Scan for the cell matching the given text and deliver its [x, y] coordinate at center. 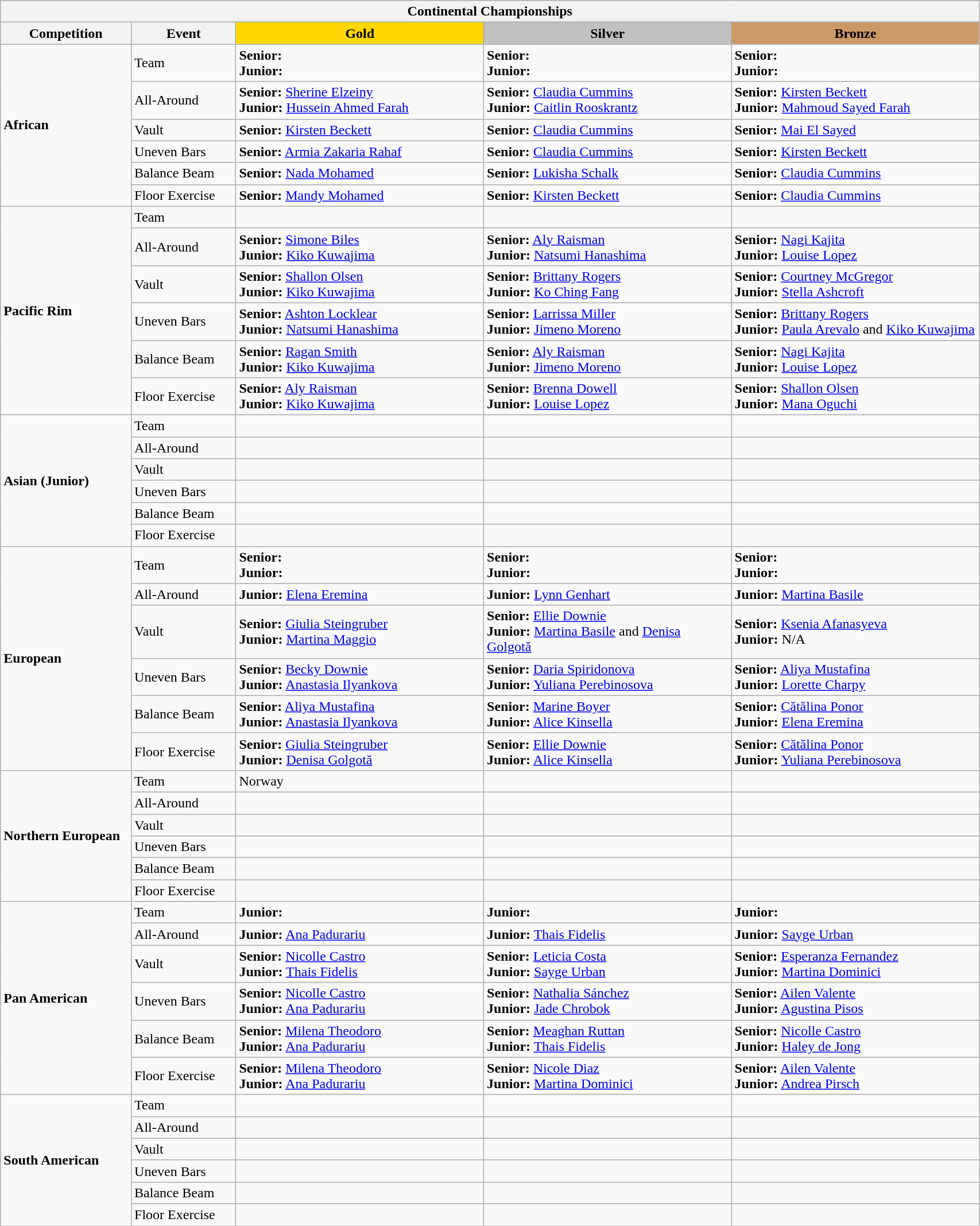
Senior: Ellie Downie Junior: Alice Kinsella [608, 751]
European [66, 658]
African [66, 125]
Event [184, 33]
Senior: Becky Downie Junior: Anastasia Ilyankova [360, 676]
Senior: Nathalia Sánchez Junior: Jade Chrobok [608, 1001]
Bronze [855, 33]
Northern European [66, 836]
Senior: Cătălina Ponor Junior: Elena Eremina [855, 714]
Norway [360, 781]
Junior: Martina Basile [855, 594]
Gold [360, 33]
Senior: Ashton Locklear Junior: Natsumi Hanashima [360, 322]
Senior: Ellie Downie Junior: Martina Basile and Denisa Golgotă [608, 632]
Senior: Claudia Cummins Junior: Caitlin Rooskrantz [608, 100]
Senior: Brittany Rogers Junior: Paula Arevalo and Kiko Kuwajima [855, 322]
Continental Championships [490, 11]
Senior: Shallon Olsen Junior: Kiko Kuwajima [360, 284]
Senior: Aliya Mustafina Junior: Lorette Charpy [855, 676]
Senior: Giulia Steingruber Junior: Martina Maggio [360, 632]
Senior: Marine Boyer Junior: Alice Kinsella [608, 714]
Pan American [66, 998]
Junior: Lynn Genhart [608, 594]
Senior: Giulia Steingruber Junior: Denisa Golgotă [360, 751]
Junior: Sayge Urban [855, 934]
Senior: Cătălina Ponor Junior: Yuliana Perebinosova [855, 751]
Senior: Brittany Rogers Junior: Ko Ching Fang [608, 284]
Senior: Aly Raisman Junior: Kiko Kuwajima [360, 396]
Senior: Mandy Mohamed [360, 195]
Senior: Shallon Olsen Junior: Mana Oguchi [855, 396]
Senior: Courtney McGregor Junior: Stella Ashcroft [855, 284]
Senior: Meaghan Ruttan Junior: Thais Fidelis [608, 1038]
Senior: Armia Zakaria Rahaf [360, 152]
Junior: Ana Padurariu [360, 934]
Senior: Daria Spiridonova Junior: Yuliana Perebinosova [608, 676]
Senior: Ailen Valente Junior: Agustina Pisos [855, 1001]
Senior: Nicolle Castro Junior: Haley de Jong [855, 1038]
Senior: Sherine Elzeiny Junior: Hussein Ahmed Farah [360, 100]
Senior: Lukisha Schalk [608, 173]
Senior: Brenna Dowell Junior: Louise Lopez [608, 396]
Senior: Nada Mohamed [360, 173]
Senior: Mai El Sayed [855, 130]
Junior: Thais Fidelis [608, 934]
Senior: Aly Raisman Junior: Natsumi Hanashima [608, 247]
South American [66, 1160]
Senior: Ailen Valente Junior: Andrea Pirsch [855, 1076]
Junior: Elena Eremina [360, 594]
Senior: Ksenia Afanasyeva Junior: N/A [855, 632]
Senior: Aliya Mustafina Junior: Anastasia Ilyankova [360, 714]
Senior: Esperanza Fernandez Junior: Martina Dominici [855, 964]
Senior: Leticia Costa Junior: Sayge Urban [608, 964]
Senior: Larrissa Miller Junior: Jimeno Moreno [608, 322]
Senior: Nicolle Castro Junior: Ana Padurariu [360, 1001]
Senior: Nicolle Castro Junior: Thais Fidelis [360, 964]
Senior: Kirsten Beckett Junior: Mahmoud Sayed Farah [855, 100]
Senior: Ragan Smith Junior: Kiko Kuwajima [360, 358]
Senior: Simone Biles Junior: Kiko Kuwajima [360, 247]
Competition [66, 33]
Senior: Nicole Diaz Junior: Martina Dominici [608, 1076]
Senior: Aly Raisman Junior: Jimeno Moreno [608, 358]
Silver [608, 33]
Asian (Junior) [66, 481]
Pacific Rim [66, 310]
